Pinpoint the cell where the given text exists, returning its (x, y) midpoint coordinate. 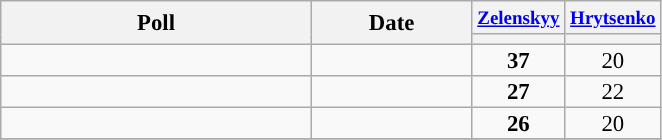
Hrytsenko (613, 18)
Date (392, 23)
Zelenskyy (518, 18)
22 (613, 92)
37 (518, 61)
27 (518, 92)
26 (518, 124)
Poll (156, 23)
